From the cell containing the given text, extract its center point as (x, y) coordinate. 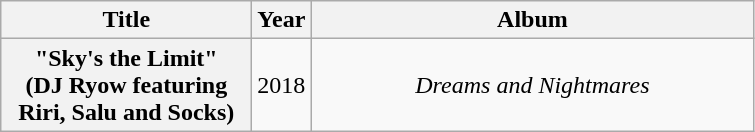
Title (126, 20)
Year (282, 20)
Dreams and Nightmares (532, 85)
"Sky's the Limit"(DJ Ryow featuring Riri, Salu and Socks) (126, 85)
2018 (282, 85)
Album (532, 20)
